Determine the [x, y] coordinate at the center of the cell enclosing the given text.  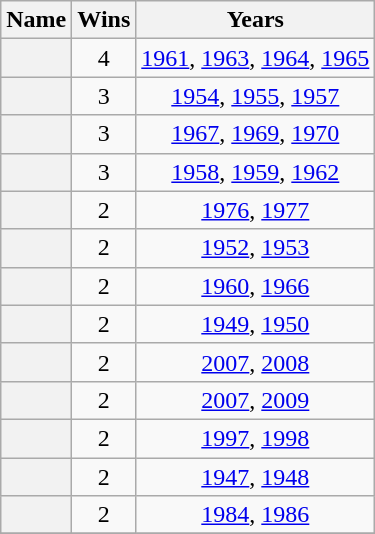
1958, 1959, 1962 [256, 172]
2007, 2008 [256, 362]
1961, 1963, 1964, 1965 [256, 58]
1947, 1948 [256, 477]
1967, 1969, 1970 [256, 134]
Years [256, 20]
1952, 1953 [256, 248]
Wins [104, 20]
1960, 1966 [256, 286]
1954, 1955, 1957 [256, 96]
1997, 1998 [256, 438]
4 [104, 58]
1976, 1977 [256, 210]
1984, 1986 [256, 515]
2007, 2009 [256, 400]
Name [36, 20]
1949, 1950 [256, 324]
